From the cell containing the given text, extract its center point as (X, Y) coordinate. 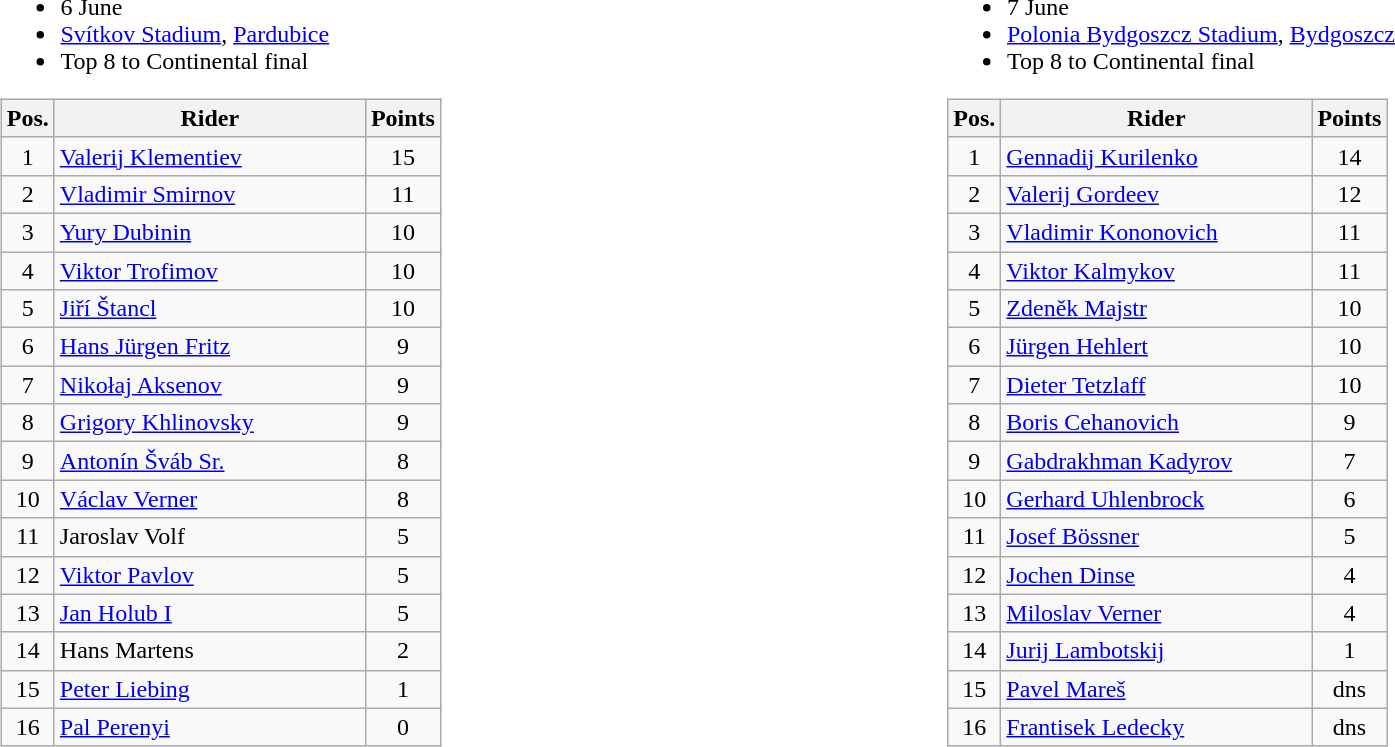
Gabdrakhman Kadyrov (1156, 461)
Jürgen Hehlert (1156, 347)
Pal Perenyi (210, 727)
Viktor Kalmykov (1156, 271)
Gerhard Uhlenbrock (1156, 499)
Grigory Khlinovsky (210, 423)
Jiří Štancl (210, 309)
Jochen Dinse (1156, 575)
Valerij Klementiev (210, 156)
Pavel Mareš (1156, 689)
Jan Holub I (210, 613)
Viktor Trofimov (210, 271)
Miloslav Verner (1156, 613)
Vladimir Kononovich (1156, 232)
Yury Dubinin (210, 232)
Dieter Tetzlaff (1156, 385)
Gennadij Kurilenko (1156, 156)
Valerij Gordeev (1156, 194)
Peter Liebing (210, 689)
0 (402, 727)
Frantisek Ledecky (1156, 727)
Vladimir Smirnov (210, 194)
Jaroslav Volf (210, 537)
Jurij Lambotskij (1156, 651)
Zdeněk Majstr (1156, 309)
Boris Cehanovich (1156, 423)
Nikołaj Aksenov (210, 385)
Hans Martens (210, 651)
Antonín Šváb Sr. (210, 461)
Václav Verner (210, 499)
Hans Jürgen Fritz (210, 347)
Viktor Pavlov (210, 575)
Josef Bössner (1156, 537)
